Scan for the cell matching the given text and deliver its [x, y] coordinate at center. 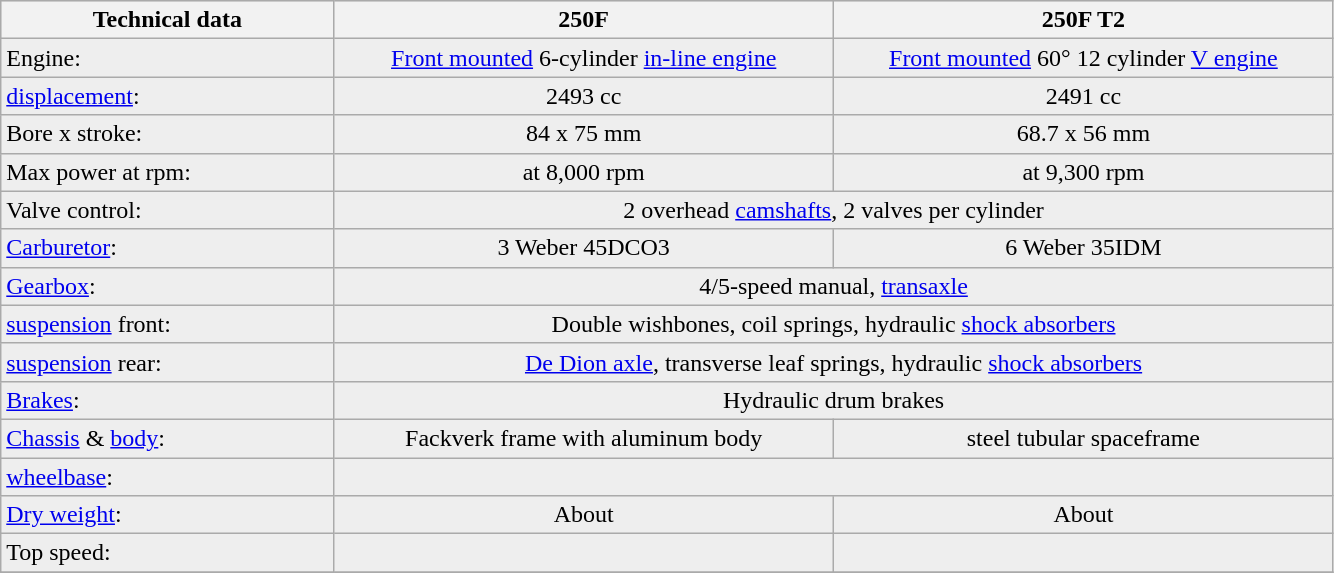
6 Weber 35IDM [1084, 248]
2 overhead camshafts, 2 valves per cylinder [834, 210]
steel tubular spaceframe [1084, 438]
Chassis & body: [168, 438]
at 9,300 rpm [1084, 172]
2493 cc [584, 96]
Gearbox: [168, 286]
Brakes: [168, 400]
Front mounted 6-cylinder in-line engine [584, 58]
3 Weber 45DCO3 [584, 248]
Front mounted 60° 12 cylinder V engine [1084, 58]
suspension front: [168, 324]
84 x 75 mm [584, 134]
Dry weight: [168, 515]
Technical data [168, 20]
68.7 x 56 mm [1084, 134]
250F T2 [1084, 20]
250F [584, 20]
Carburetor: [168, 248]
Valve control: [168, 210]
at 8,000 rpm [584, 172]
Bore x stroke: [168, 134]
4/5-speed manual, transaxle [834, 286]
suspension rear: [168, 362]
De Dion axle, transverse leaf springs, hydraulic shock absorbers [834, 362]
Max power at rpm: [168, 172]
Double wishbones, coil springs, hydraulic shock absorbers [834, 324]
2491 cc [1084, 96]
displacement: [168, 96]
Engine: [168, 58]
wheelbase: [168, 477]
Hydraulic drum brakes [834, 400]
Top speed: [168, 553]
Fackverk frame with aluminum body [584, 438]
